Pinpoint the cell where the given text exists, returning its (X, Y) midpoint coordinate. 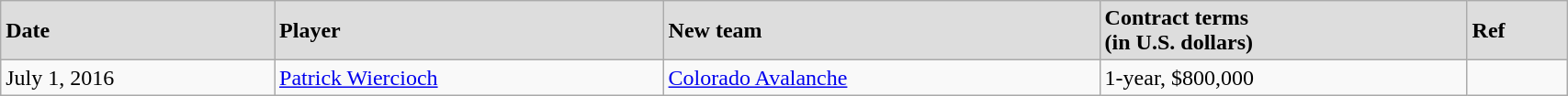
Colorado Avalanche (882, 78)
July 1, 2016 (138, 78)
Date (138, 31)
Player (469, 31)
Ref (1517, 31)
1-year, $800,000 (1283, 78)
Patrick Wiercioch (469, 78)
Contract terms(in U.S. dollars) (1283, 31)
New team (882, 31)
